Return (X, Y) of the center of cell containing provided text 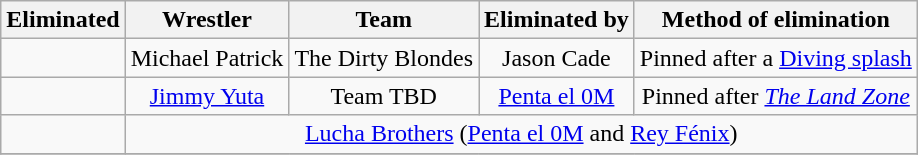
Method of elimination (776, 20)
Eliminated (63, 20)
Jimmy Yuta (207, 96)
The Dirty Blondes (384, 58)
Pinned after a Diving splash (776, 58)
Pinned after The Land Zone (776, 96)
Eliminated by (557, 20)
Jason Cade (557, 58)
Team (384, 20)
Michael Patrick (207, 58)
Penta el 0M (557, 96)
Lucha Brothers (Penta el 0M and Rey Fénix) (521, 134)
Team TBD (384, 96)
Wrestler (207, 20)
